Output the [X, Y] coordinate of the center of the cell containing the given text.  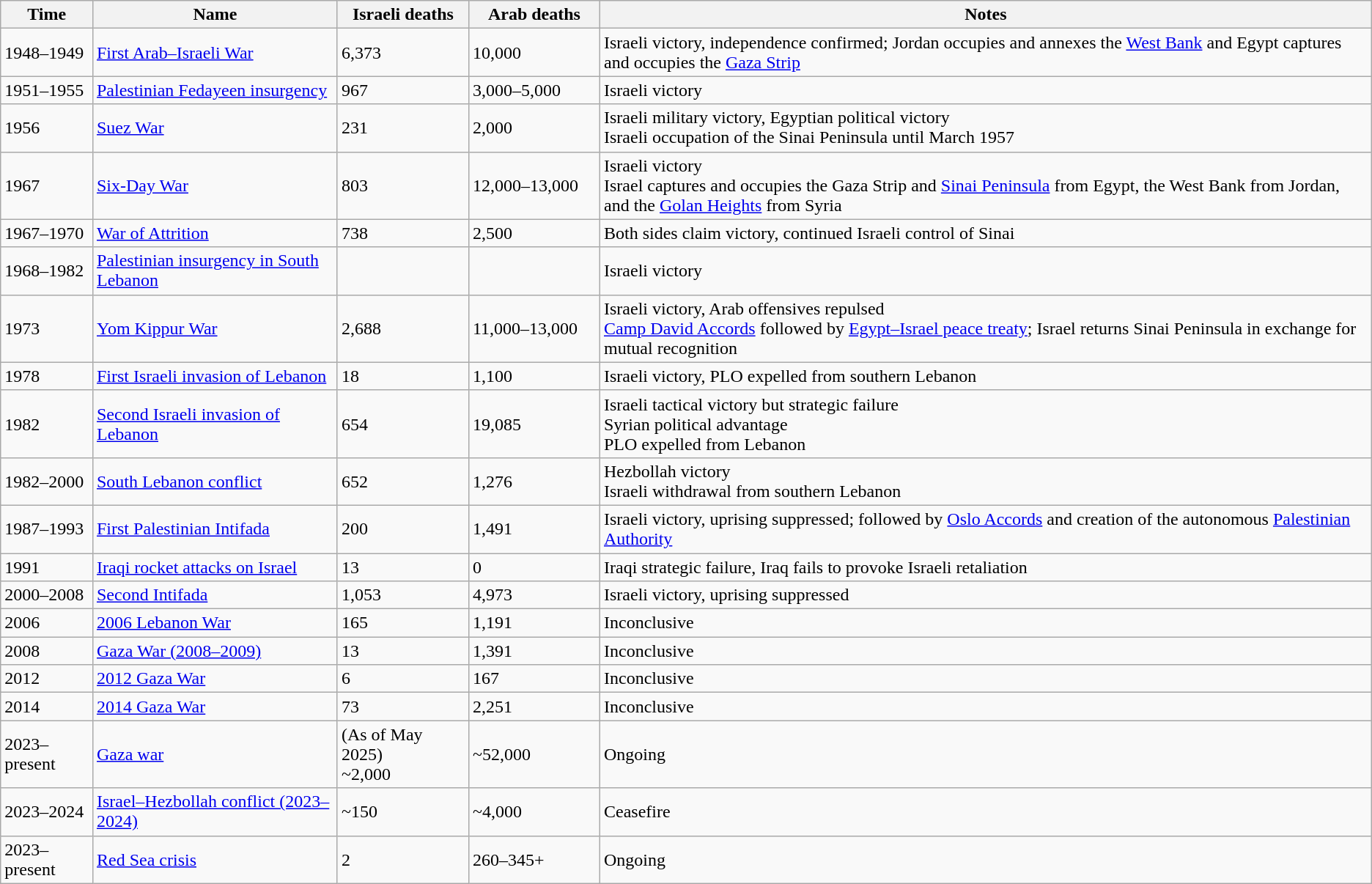
South Lebanon conflict [215, 481]
Gaza war [215, 754]
2012 Gaza War [215, 679]
2012 [47, 679]
654 [403, 424]
0 [534, 567]
165 [403, 623]
12,000–13,000 [534, 185]
Israeli victory, independence confirmed; Jordan occupies and annexes the West Bank and Egypt captures and occupies the Gaza Strip [985, 53]
Six-Day War [215, 185]
2006 [47, 623]
1,491 [534, 529]
652 [403, 481]
738 [403, 233]
6,373 [403, 53]
War of Attrition [215, 233]
Ceasefire [985, 812]
2014 Gaza War [215, 707]
1973 [47, 328]
2,500 [534, 233]
167 [534, 679]
1948–1949 [47, 53]
1967–1970 [47, 233]
2023–2024 [47, 812]
~150 [403, 812]
6 [403, 679]
2006 Lebanon War [215, 623]
Palestinian Fedayeen insurgency [215, 90]
Red Sea crisis [215, 859]
Second Israeli invasion of Lebanon [215, 424]
First Arab–Israeli War [215, 53]
Arab deaths [534, 15]
Name [215, 15]
73 [403, 707]
18 [403, 376]
Hezbollah victoryIsraeli withdrawal from southern Lebanon [985, 481]
2014 [47, 707]
Notes [985, 15]
Israeli tactical victory but strategic failureSyrian political advantagePLO expelled from Lebanon [985, 424]
260–345+ [534, 859]
1,276 [534, 481]
Second Intifada [215, 595]
Palestinian insurgency in South Lebanon [215, 271]
2,000 [534, 128]
Time [47, 15]
11,000–13,000 [534, 328]
~4,000 [534, 812]
2,251 [534, 707]
Israeli victory, PLO expelled from southern Lebanon [985, 376]
First Palestinian Intifada [215, 529]
Gaza War (2008–2009) [215, 651]
First Israeli invasion of Lebanon [215, 376]
1987–1993 [47, 529]
231 [403, 128]
Israel–Hezbollah conflict (2023–2024) [215, 812]
3,000–5,000 [534, 90]
Yom Kippur War [215, 328]
10,000 [534, 53]
Israeli deaths [403, 15]
~52,000 [534, 754]
Israeli victory, uprising suppressed [985, 595]
(As of May 2025)~2,000 [403, 754]
1,053 [403, 595]
2 [403, 859]
Suez War [215, 128]
4,973 [534, 595]
2,688 [403, 328]
1968–1982 [47, 271]
1982 [47, 424]
1982–2000 [47, 481]
1967 [47, 185]
1951–1955 [47, 90]
1,191 [534, 623]
1,100 [534, 376]
2008 [47, 651]
1,391 [534, 651]
19,085 [534, 424]
Both sides claim victory, continued Israeli control of Sinai [985, 233]
2000–2008 [47, 595]
200 [403, 529]
1956 [47, 128]
Iraqi rocket attacks on Israel [215, 567]
803 [403, 185]
Israeli military victory, Egyptian political victoryIsraeli occupation of the Sinai Peninsula until March 1957 [985, 128]
Israeli victory, uprising suppressed; followed by Oslo Accords and creation of the autonomous Palestinian Authority [985, 529]
Iraqi strategic failure, Iraq fails to provoke Israeli retaliation [985, 567]
1991 [47, 567]
1978 [47, 376]
967 [403, 90]
